From the cell containing the given text, extract its center point as (x, y) coordinate. 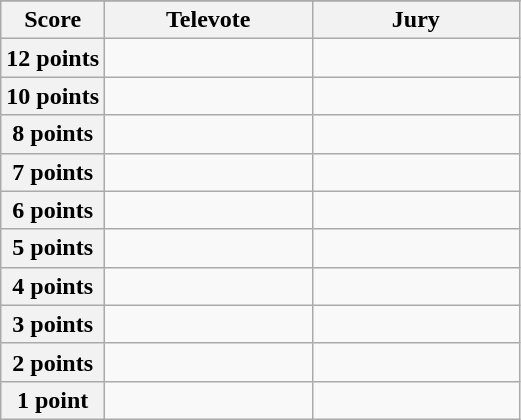
1 point (53, 400)
4 points (53, 286)
10 points (53, 96)
2 points (53, 362)
12 points (53, 58)
Televote (209, 20)
6 points (53, 210)
Jury (416, 20)
7 points (53, 172)
3 points (53, 324)
Score (53, 20)
5 points (53, 248)
8 points (53, 134)
